Provide the [x, y] coordinate of the cell's center where the given text is located.  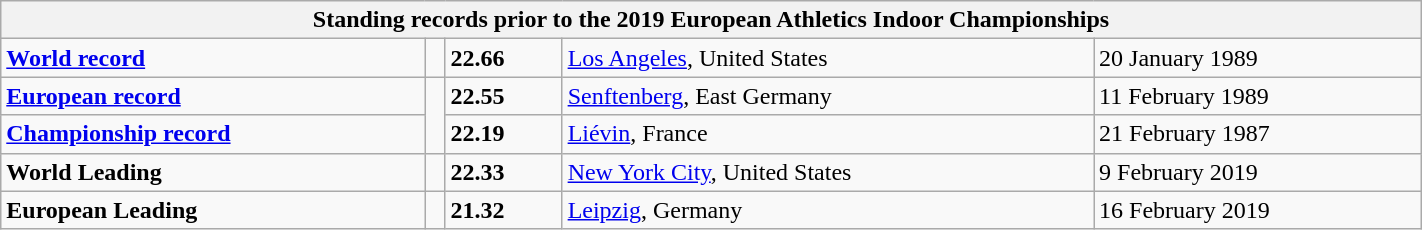
11 February 1989 [1258, 96]
22.66 [504, 58]
22.33 [504, 172]
New York City, United States [828, 172]
Los Angeles, United States [828, 58]
16 February 2019 [1258, 210]
9 February 2019 [1258, 172]
Championship record [213, 134]
22.55 [504, 96]
World Leading [213, 172]
Leipzig, Germany [828, 210]
21.32 [504, 210]
22.19 [504, 134]
20 January 1989 [1258, 58]
Standing records prior to the 2019 European Athletics Indoor Championships [711, 20]
Liévin, France [828, 134]
European Leading [213, 210]
21 February 1987 [1258, 134]
World record [213, 58]
Senftenberg, East Germany [828, 96]
European record [213, 96]
